Output the [X, Y] coordinate of the center of the cell containing the given text.  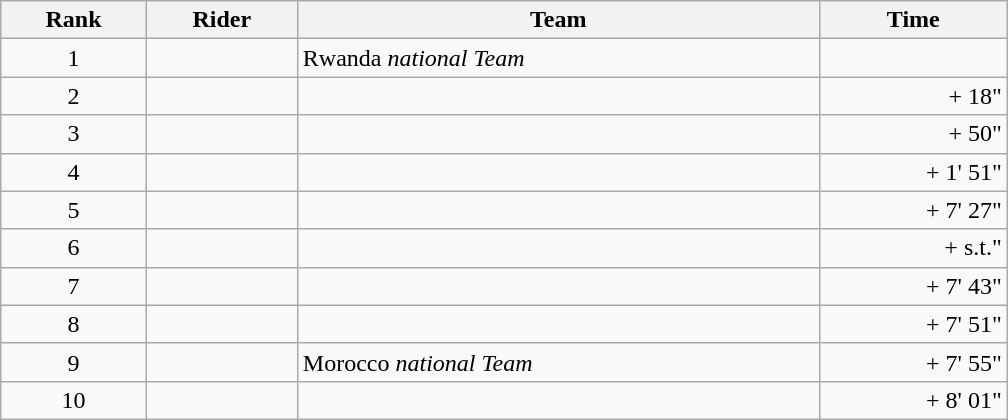
10 [74, 400]
6 [74, 248]
3 [74, 134]
7 [74, 286]
+ 7' 43" [913, 286]
+ 7' 27" [913, 210]
Team [558, 20]
Morocco national Team [558, 362]
9 [74, 362]
+ 7' 55" [913, 362]
+ 18" [913, 96]
1 [74, 58]
Rank [74, 20]
4 [74, 172]
5 [74, 210]
+ 8' 01" [913, 400]
+ s.t." [913, 248]
Rider [222, 20]
2 [74, 96]
Time [913, 20]
+ 1' 51" [913, 172]
+ 50" [913, 134]
+ 7' 51" [913, 324]
8 [74, 324]
Rwanda national Team [558, 58]
